Capture the cell that displays the provided text and extract its [x, y] central coordinate. 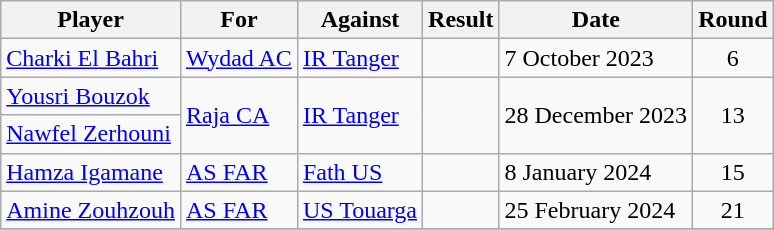
Player [91, 20]
Fath US [360, 172]
25 February 2024 [596, 210]
Yousri Bouzok [91, 96]
Date [596, 20]
Amine Zouhzouh [91, 210]
Round [733, 20]
Against [360, 20]
Result [461, 20]
6 [733, 58]
Wydad AC [238, 58]
13 [733, 115]
US Touarga [360, 210]
21 [733, 210]
7 October 2023 [596, 58]
15 [733, 172]
Charki El Bahri [91, 58]
8 January 2024 [596, 172]
Raja CA [238, 115]
For [238, 20]
Nawfel Zerhouni [91, 134]
28 December 2023 [596, 115]
Hamza Igamane [91, 172]
